Determine the (X, Y) coordinate at the center of the cell enclosing the given text.  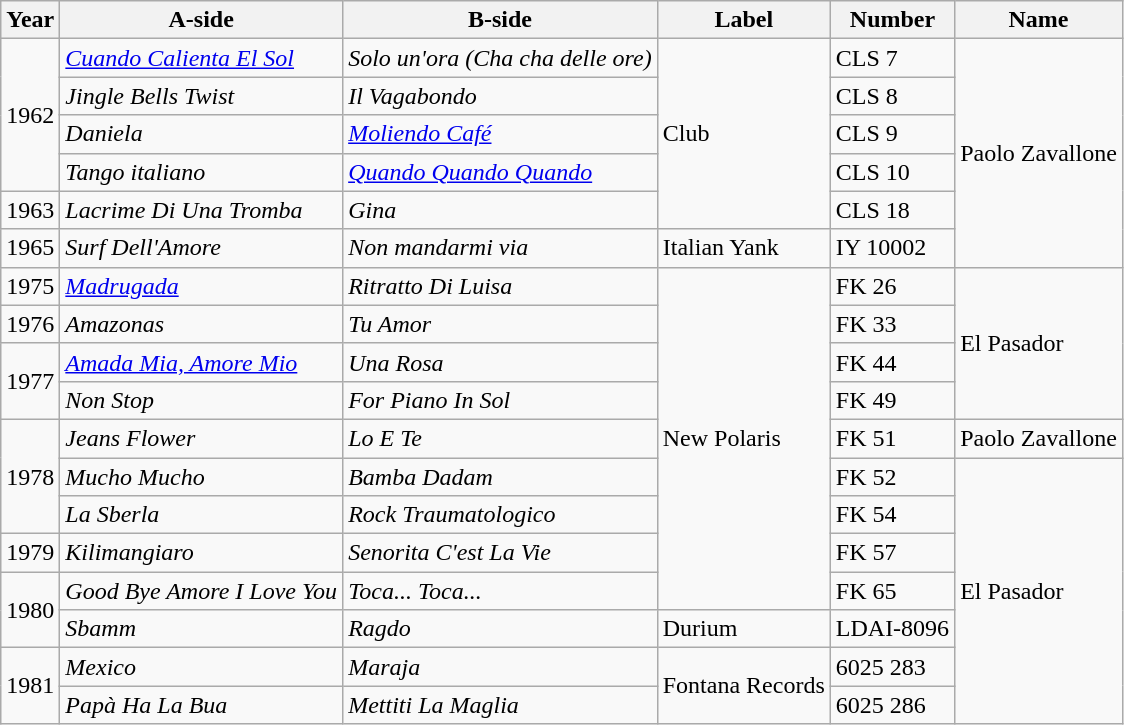
1978 (30, 476)
Il Vagabondo (500, 96)
Jingle Bells Twist (202, 96)
New Polaris (744, 438)
Year (30, 20)
Una Rosa (500, 362)
Tango italiano (202, 172)
Amada Mia, Amore Mio (202, 362)
B-side (500, 20)
Quando Quando Quando (500, 172)
Non Stop (202, 400)
Rock Traumatologico (500, 515)
1980 (30, 610)
Good Bye Amore I Love You (202, 591)
IY 10002 (892, 248)
Sbamm (202, 629)
FK 57 (892, 553)
Senorita C'est La Vie (500, 553)
For Piano In Sol (500, 400)
FK 65 (892, 591)
Mucho Mucho (202, 477)
Italian Yank (744, 248)
Fontana Records (744, 686)
Ragdo (500, 629)
Kilimangiaro (202, 553)
La Sberla (202, 515)
Lo E Te (500, 438)
FK 51 (892, 438)
Lacrime Di Una Tromba (202, 210)
FK 26 (892, 286)
CLS 7 (892, 58)
Maraja (500, 667)
Amazonas (202, 324)
CLS 9 (892, 134)
FK 44 (892, 362)
Cuando Calienta El Sol (202, 58)
Moliendo Café (500, 134)
1977 (30, 381)
FK 33 (892, 324)
1976 (30, 324)
1975 (30, 286)
1962 (30, 115)
CLS 18 (892, 210)
Club (744, 134)
FK 52 (892, 477)
Durium (744, 629)
1981 (30, 686)
Gina (500, 210)
Mettiti La Maglia (500, 705)
Papà Ha La Bua (202, 705)
1965 (30, 248)
LDAI-8096 (892, 629)
Solo un'ora (Cha cha delle ore) (500, 58)
Jeans Flower (202, 438)
Daniela (202, 134)
CLS 10 (892, 172)
Name (1039, 20)
Label (744, 20)
6025 286 (892, 705)
Mexico (202, 667)
1979 (30, 553)
Toca... Toca... (500, 591)
Non mandarmi via (500, 248)
1963 (30, 210)
Surf Dell'Amore (202, 248)
FK 54 (892, 515)
Bamba Dadam (500, 477)
Number (892, 20)
A-side (202, 20)
Madrugada (202, 286)
CLS 8 (892, 96)
Ritratto Di Luisa (500, 286)
6025 283 (892, 667)
FK 49 (892, 400)
Tu Amor (500, 324)
